Provide the (x, y) coordinate of the cell's center where the given text is located.  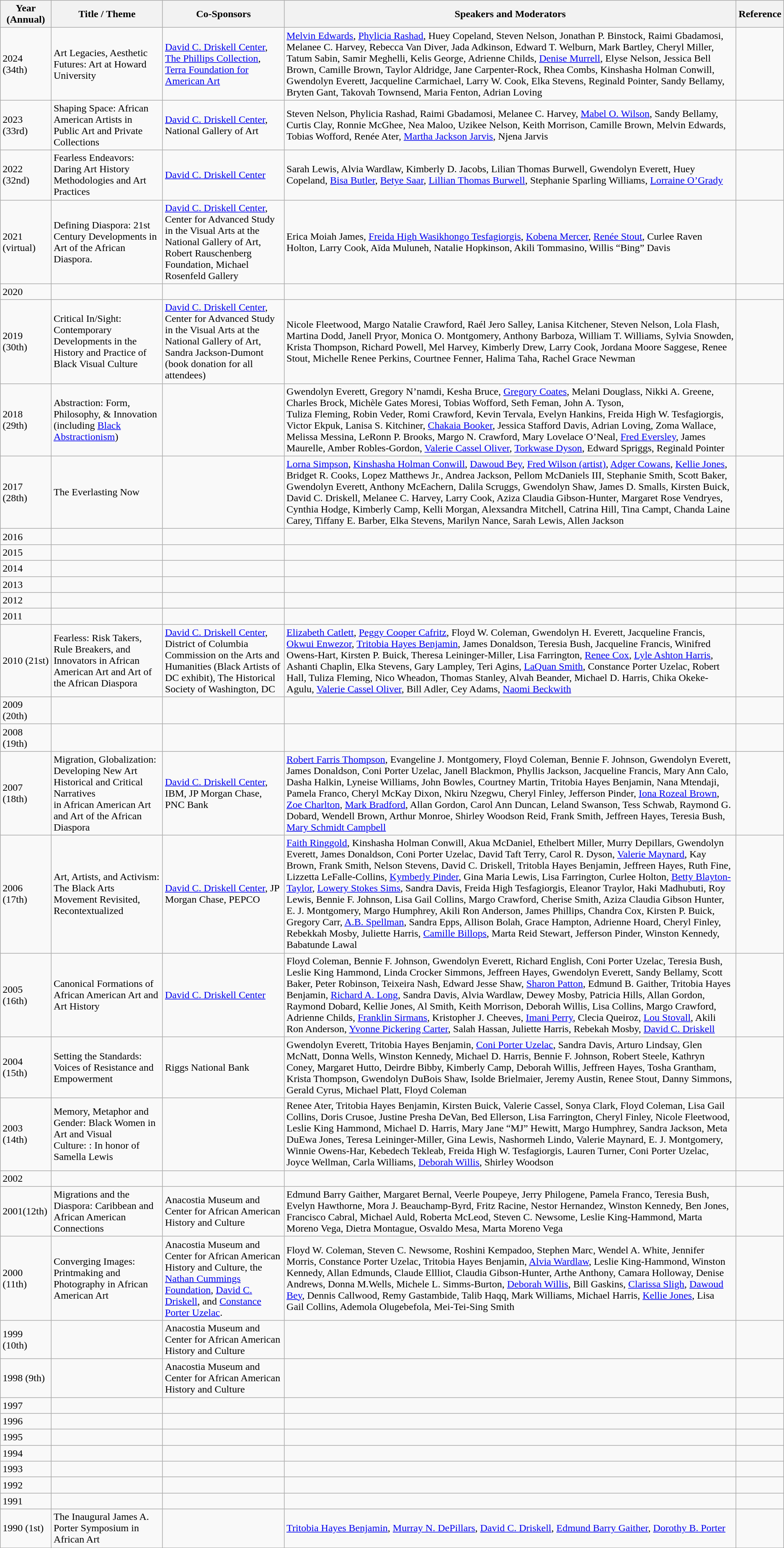
2009 (20th) (26, 711)
2010 (21st) (26, 660)
1991 (26, 1501)
Art, Artists, and Activism: The Black Arts Movement Revisited, Recontextualized (107, 894)
2021 (virtual) (26, 242)
1993 (26, 1469)
2007 (18th) (26, 793)
Migration, Globalization: Developing New Art Historical and Critical Narrativesin African American Art and Art of the African Diaspora (107, 793)
The Everlasting Now (107, 492)
2006 (17th) (26, 894)
Memory, Metaphor and Gender: Black Women in Art and VisualCulture: : In honor of Samella Lewis (107, 1134)
2017 (28th) (26, 492)
Migrations and the Diaspora: Caribbean and African American Connections (107, 1211)
2012 (26, 601)
2024 (34th) (26, 64)
Converging Images: Printmaking and Photography in African American Art (107, 1278)
1997 (26, 1405)
2004 (15th) (26, 1067)
2005 (16th) (26, 995)
Defining Diaspora: 21st Century Developments in Art of the African Diaspora. (107, 242)
Tritobia Hayes Benjamin, Murray N. DePillars, David C. Driskell, Edmund Barry Gaither, Dorothy B. Porter (510, 1528)
1995 (26, 1437)
Title / Theme (107, 14)
Setting the Standards: Voices of Resistance and Empowerment (107, 1067)
2003 (14th) (26, 1134)
2022 (32nd) (26, 175)
2001(12th) (26, 1211)
2011 (26, 616)
Reference (760, 14)
Speakers and Moderators (510, 14)
1996 (26, 1421)
2018 (29th) (26, 420)
2000 (11th) (26, 1278)
2015 (26, 552)
1998 (9th) (26, 1378)
Shaping Space: African American Artists in Public Art and Private Collections (107, 125)
2002 (26, 1178)
Abstraction: Form, Philosophy, & Innovation (including Black Abstractionism) (107, 420)
2008 (19th) (26, 738)
David C. Driskell Center, National Gallery of Art (223, 125)
2014 (26, 568)
1994 (26, 1453)
Fearless Endeavors: Daring Art History Methodologies and Art Practices (107, 175)
2023 (33rd) (26, 125)
Art Legacies, Aesthetic Futures: Art at Howard University (107, 64)
David C. Driskell Center, IBM, JP Morgan Chase, PNC Bank (223, 793)
Riggs National Bank (223, 1067)
Canonical Formations of African American Art and Art History (107, 995)
Critical In/Sight: Contemporary Developments in the History and Practice of Black Visual Culture (107, 342)
Year (Annual) (26, 14)
Anacostia Museum and Center for African American History and Culture, the Nathan Cummings Foundation, David C. Driskell, and Constance Porter Uzelac. (223, 1278)
2020 (26, 292)
2016 (26, 536)
Fearless: Risk Takers, Rule Breakers, and Innovators in African American Art and Art of the African Diaspora (107, 660)
1992 (26, 1485)
2013 (26, 585)
2019 (30th) (26, 342)
Co-Sponsors (223, 14)
1990 (1st) (26, 1528)
David C. Driskell Center, JP Morgan Chase, PEPCO (223, 894)
1999 (10th) (26, 1339)
The Inaugural James A. Porter Symposium in African Art (107, 1528)
David C. Driskell Center, The Phillips Collection, Terra Foundation for American Art (223, 64)
